Scan for the cell matching the given text and deliver its [X, Y] coordinate at center. 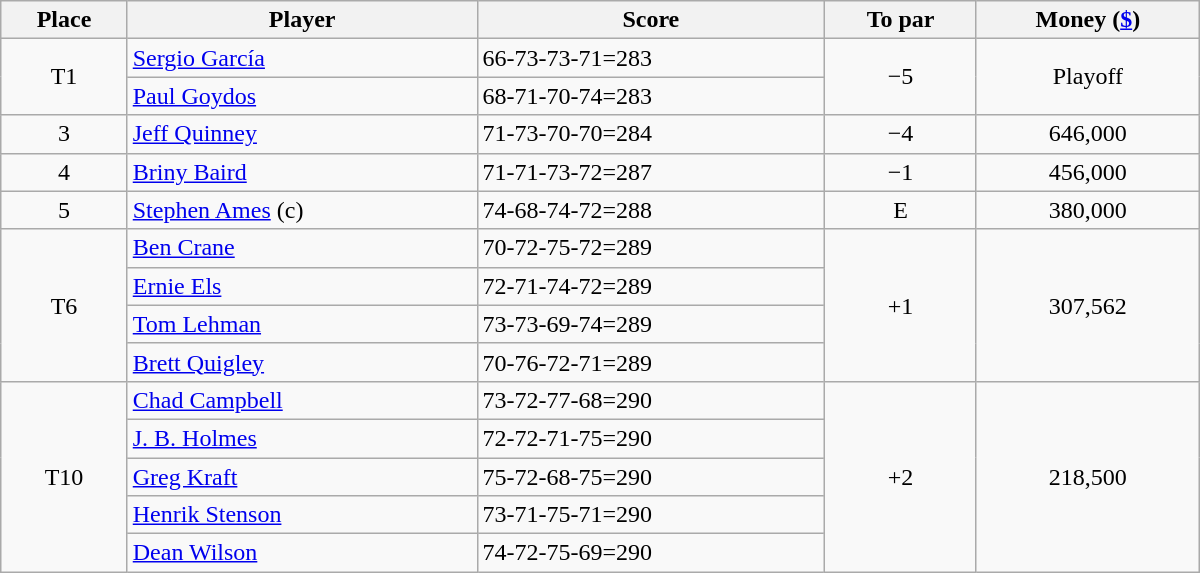
5 [64, 210]
+2 [901, 476]
Ernie Els [302, 286]
Greg Kraft [302, 477]
Score [651, 20]
−1 [901, 172]
Stephen Ames (c) [302, 210]
3 [64, 134]
Henrik Stenson [302, 515]
73-71-75-71=290 [651, 515]
71-71-73-72=287 [651, 172]
4 [64, 172]
+1 [901, 305]
To par [901, 20]
Sergio García [302, 58]
T1 [64, 77]
218,500 [1088, 476]
−4 [901, 134]
72-72-71-75=290 [651, 438]
Jeff Quinney [302, 134]
Player [302, 20]
Paul Goydos [302, 96]
T6 [64, 305]
70-72-75-72=289 [651, 248]
73-73-69-74=289 [651, 324]
73-72-77-68=290 [651, 400]
68-71-70-74=283 [651, 96]
Playoff [1088, 77]
Ben Crane [302, 248]
Money ($) [1088, 20]
74-68-74-72=288 [651, 210]
70-76-72-71=289 [651, 362]
Brett Quigley [302, 362]
456,000 [1088, 172]
Tom Lehman [302, 324]
Chad Campbell [302, 400]
−5 [901, 77]
Place [64, 20]
307,562 [1088, 305]
66-73-73-71=283 [651, 58]
71-73-70-70=284 [651, 134]
75-72-68-75=290 [651, 477]
E [901, 210]
74-72-75-69=290 [651, 553]
72-71-74-72=289 [651, 286]
Briny Baird [302, 172]
646,000 [1088, 134]
380,000 [1088, 210]
T10 [64, 476]
Dean Wilson [302, 553]
J. B. Holmes [302, 438]
